Provide the (x, y) coordinate of the cell's center where the given text is located.  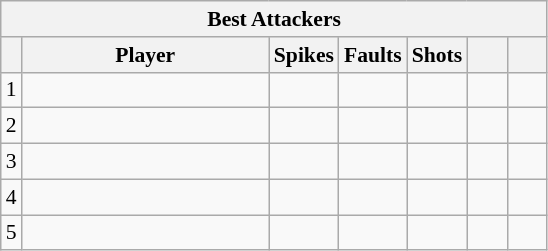
Shots (438, 55)
Best Attackers (274, 19)
1 (12, 90)
2 (12, 126)
Player (146, 55)
3 (12, 162)
Faults (373, 55)
5 (12, 233)
4 (12, 197)
Spikes (304, 55)
